Locate the cell with the specified text and output its [x, y] center coordinate. 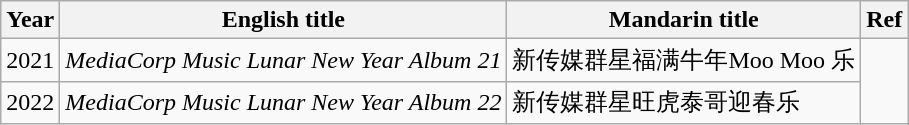
MediaCorp Music Lunar New Year Album 22 [284, 102]
2021 [30, 60]
MediaCorp Music Lunar New Year Album 21 [284, 60]
Year [30, 20]
English title [284, 20]
2022 [30, 102]
新传媒群星旺虎泰哥迎春乐 [684, 102]
Ref [884, 20]
新传媒群星福满牛年Moo Moo 乐 [684, 60]
Mandarin title [684, 20]
